From the cell containing the given text, extract its center point as (X, Y) coordinate. 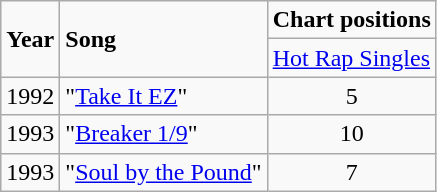
7 (352, 172)
1992 (30, 96)
Song (164, 39)
Year (30, 39)
Chart positions (352, 20)
10 (352, 134)
5 (352, 96)
"Soul by the Pound" (164, 172)
"Take It EZ" (164, 96)
"Breaker 1/9" (164, 134)
Hot Rap Singles (352, 58)
